Provide the (x, y) coordinate of the cell's center where the given text is located.  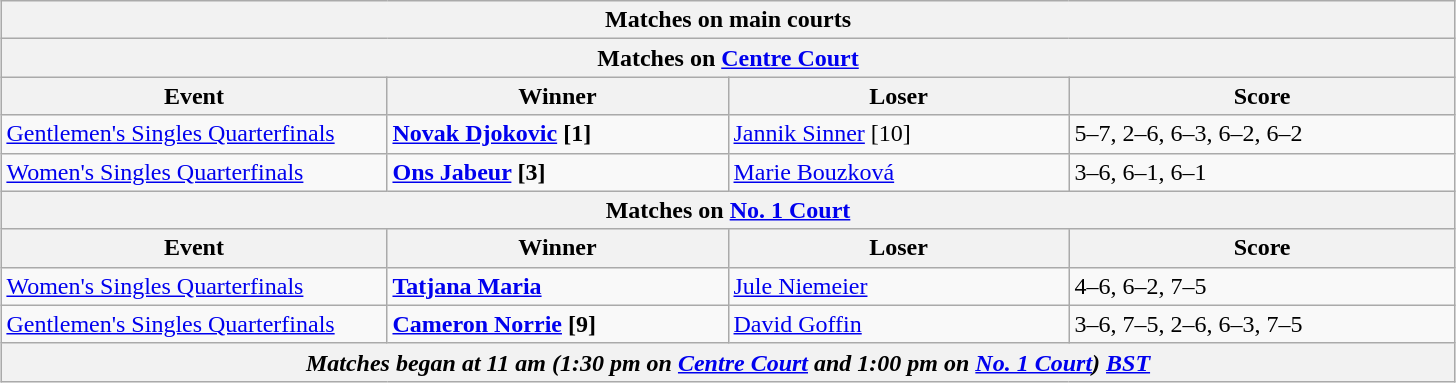
4–6, 6–2, 7–5 (1262, 286)
Jannik Sinner [10] (898, 134)
Matches on main courts (728, 20)
5–7, 2–6, 6–3, 6–2, 6–2 (1262, 134)
Marie Bouzková (898, 172)
Tatjana Maria (558, 286)
Cameron Norrie [9] (558, 324)
Matches on Centre Court (728, 58)
3–6, 6–1, 6–1 (1262, 172)
Jule Niemeier (898, 286)
Matches began at 11 am (1:30 pm on Centre Court and 1:00 pm on No. 1 Court) BST (728, 362)
Matches on No. 1 Court (728, 210)
David Goffin (898, 324)
3–6, 7–5, 2–6, 6–3, 7–5 (1262, 324)
Novak Djokovic [1] (558, 134)
Ons Jabeur [3] (558, 172)
